Return the (x, y) coordinate for the center point of the cell that contains the specified text.  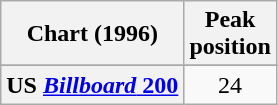
24 (230, 85)
Chart (1996) (92, 34)
Peakposition (230, 34)
US Billboard 200 (92, 85)
